For the text-containing cell, return its midpoint in [X, Y] coordinate format. 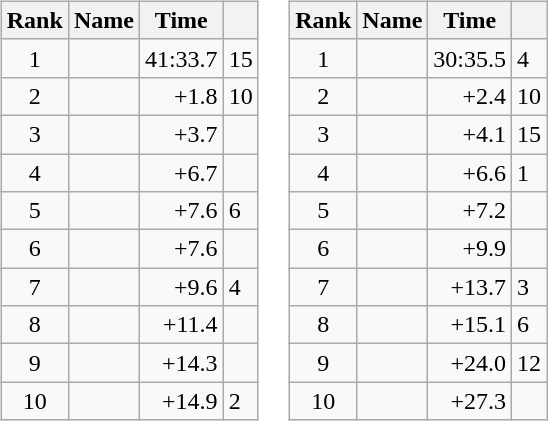
+24.0 [470, 363]
+15.1 [470, 325]
+1.8 [181, 96]
+7.2 [470, 211]
+6.6 [470, 173]
+2.4 [470, 96]
+11.4 [181, 325]
+14.3 [181, 363]
41:33.7 [181, 58]
+9.6 [181, 287]
+6.7 [181, 173]
12 [530, 363]
+27.3 [470, 401]
+9.9 [470, 249]
30:35.5 [470, 58]
+3.7 [181, 134]
+13.7 [470, 287]
+4.1 [470, 134]
+14.9 [181, 401]
